Detect which cell encompasses the target text, then output its (X, Y) center coordinate. 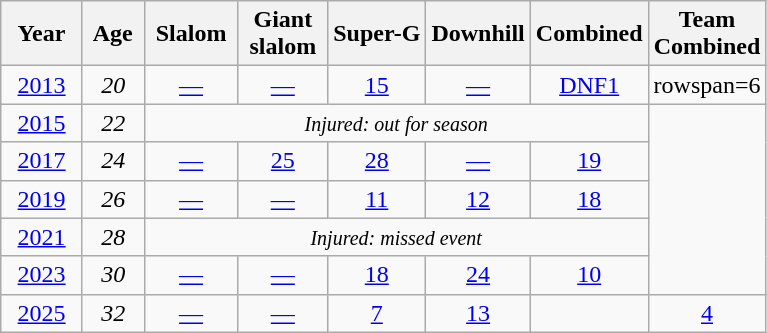
Injured: out for season (396, 123)
TeamCombined (707, 34)
12 (478, 199)
10 (589, 275)
11 (377, 199)
30 (113, 275)
DNF1 (589, 85)
Slalom (191, 34)
2025 (42, 313)
Downhill (478, 34)
20 (113, 85)
2019 (42, 199)
22 (113, 123)
Combined (589, 34)
13 (478, 313)
2017 (42, 161)
Year (42, 34)
2015 (42, 123)
4 (707, 313)
2013 (42, 85)
7 (377, 313)
2023 (42, 275)
Giant slalom (283, 34)
Super-G (377, 34)
Injured: missed event (396, 237)
15 (377, 85)
26 (113, 199)
25 (283, 161)
Age (113, 34)
rowspan=6 (707, 85)
2021 (42, 237)
32 (113, 313)
19 (589, 161)
